Detect which cell encompasses the target text, then output its (X, Y) center coordinate. 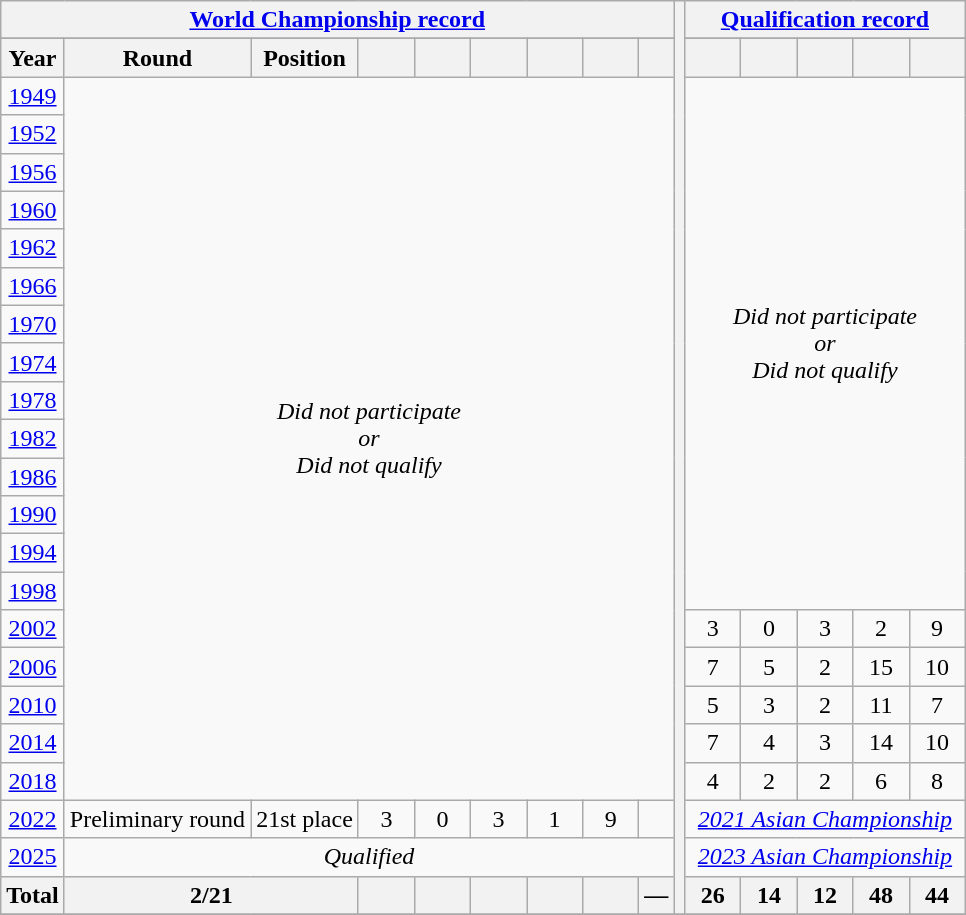
Total (33, 895)
15 (881, 667)
1986 (33, 477)
1994 (33, 553)
1978 (33, 400)
1949 (33, 96)
1990 (33, 515)
1960 (33, 210)
2002 (33, 629)
11 (881, 705)
2022 (33, 819)
1998 (33, 591)
1982 (33, 438)
2006 (33, 667)
World Championship record (338, 20)
Qualified (368, 857)
1956 (33, 172)
Round (157, 58)
— (656, 895)
2023 Asian Championship (825, 857)
8 (937, 781)
Preliminary round (157, 819)
1952 (33, 134)
26 (713, 895)
2018 (33, 781)
1966 (33, 286)
1974 (33, 362)
44 (937, 895)
21st place (305, 819)
2010 (33, 705)
Qualification record (825, 20)
Year (33, 58)
2021 Asian Championship (825, 819)
2/21 (211, 895)
6 (881, 781)
2025 (33, 857)
1970 (33, 324)
Position (305, 58)
12 (825, 895)
1962 (33, 248)
48 (881, 895)
1 (555, 819)
2014 (33, 743)
